Output the [X, Y] coordinate of the center of the cell containing the given text.  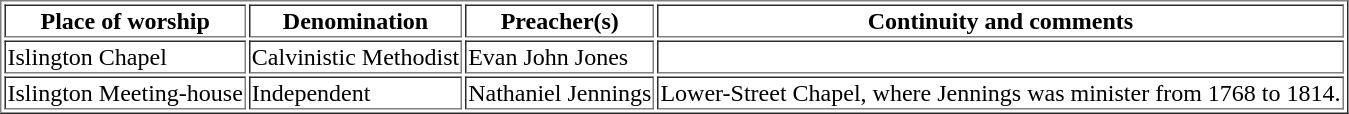
Place of worship [124, 20]
Preacher(s) [560, 20]
Continuity and comments [1000, 20]
Denomination [356, 20]
Independent [356, 92]
Islington Meeting-house [124, 92]
Evan John Jones [560, 56]
Islington Chapel [124, 56]
Nathaniel Jennings [560, 92]
Calvinistic Methodist [356, 56]
Lower-Street Chapel, where Jennings was minister from 1768 to 1814. [1000, 92]
